Locate the cell with the specified text and output its (x, y) center coordinate. 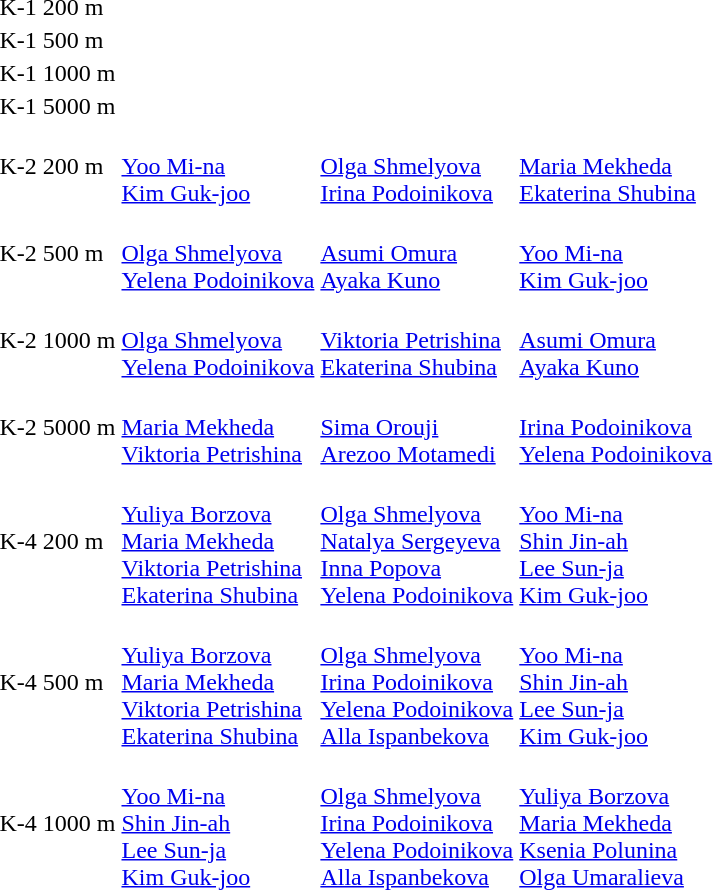
Sima OroujiArezoo Motamedi (417, 427)
Asumi OmuraAyaka Kuno (417, 253)
Maria MekhedaViktoria Petrishina (218, 427)
Olga ShmelyovaIrina PodoinikovaYelena PodoinikovaAlla Ispanbekova (417, 682)
Viktoria PetrishinaEkaterina Shubina (417, 340)
Yoo Mi-naKim Guk-joo (218, 166)
Olga ShmelyovaNatalya SergeyevaInna PopovaYelena Podoinikova (417, 541)
Olga ShmelyovaIrina Podoinikova (417, 166)
